Extract the [X, Y] coordinate from the center of the cell holding the provided text.  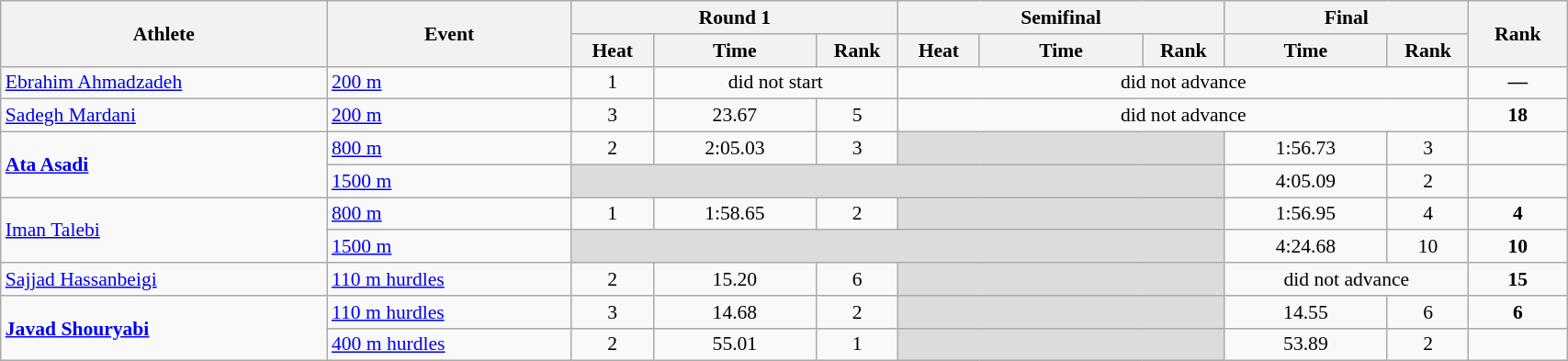
Round 1 [735, 17]
23.67 [735, 116]
Iman Talebi [164, 230]
Sajjad Hassanbeigi [164, 279]
Semifinal [1060, 17]
did not start [775, 83]
Javad Shouryabi [164, 329]
1:56.73 [1306, 149]
5 [858, 116]
1:56.95 [1306, 214]
4:24.68 [1306, 247]
55.01 [735, 344]
18 [1517, 116]
Ata Asadi [164, 165]
Final [1347, 17]
— [1517, 83]
Athlete [164, 33]
15 [1517, 279]
2:05.03 [735, 149]
Ebrahim Ahmadzadeh [164, 83]
15.20 [735, 279]
14.55 [1306, 312]
Sadegh Mardani [164, 116]
14.68 [735, 312]
4:05.09 [1306, 181]
400 m hurdles [449, 344]
53.89 [1306, 344]
Event [449, 33]
1:58.65 [735, 214]
